Pinpoint the cell where the given text exists, returning its [X, Y] midpoint coordinate. 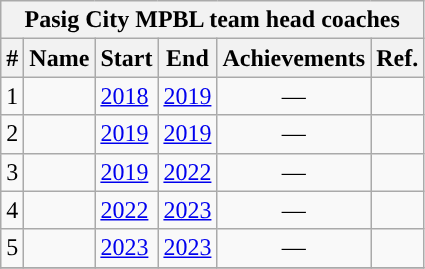
4 [12, 210]
2 [12, 134]
Achievements [294, 58]
Ref. [398, 58]
Name [60, 58]
End [188, 58]
3 [12, 172]
2018 [126, 96]
5 [12, 248]
Start [126, 58]
# [12, 58]
Pasig City MPBL team head coaches [212, 20]
1 [12, 96]
